Determine the (x, y) coordinate at the center of the cell enclosing the given text.  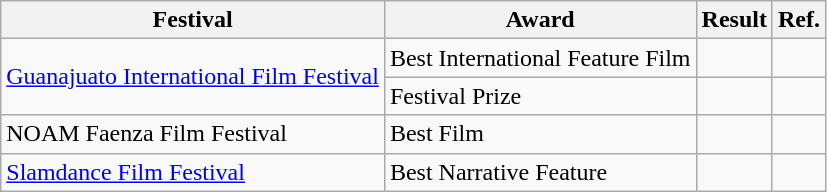
Festival (193, 20)
Best International Feature Film (540, 58)
Best Film (540, 134)
Best Narrative Feature (540, 172)
Result (734, 20)
Guanajuato International Film Festival (193, 77)
NOAM Faenza Film Festival (193, 134)
Award (540, 20)
Festival Prize (540, 96)
Ref. (798, 20)
Slamdance Film Festival (193, 172)
